Capture the cell that displays the provided text and extract its (X, Y) central coordinate. 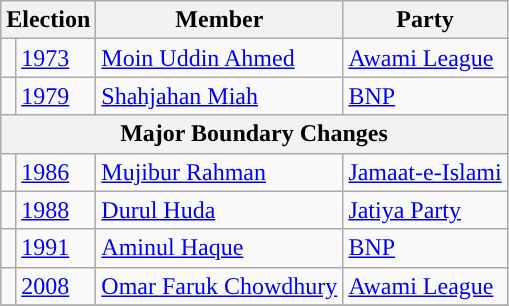
1973 (56, 58)
Party (425, 20)
Mujibur Rahman (220, 172)
Durul Huda (220, 210)
Shahjahan Miah (220, 96)
Jatiya Party (425, 210)
Aminul Haque (220, 248)
Jamaat-e-Islami (425, 172)
Major Boundary Changes (254, 134)
Moin Uddin Ahmed (220, 58)
1991 (56, 248)
1986 (56, 172)
1979 (56, 96)
1988 (56, 210)
Election (48, 20)
Member (220, 20)
Omar Faruk Chowdhury (220, 286)
2008 (56, 286)
